Output the (X, Y) coordinate of the center of the cell containing the given text.  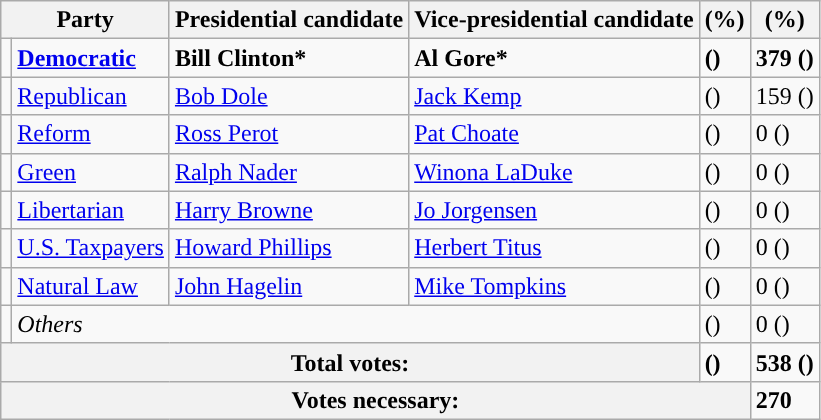
Democratic (91, 58)
Republican (91, 96)
Vice-presidential candidate (554, 20)
Party (86, 20)
Herbert Titus (554, 248)
Libertarian (91, 210)
Ralph Nader (288, 172)
Bill Clinton* (288, 58)
Al Gore* (554, 58)
270 (784, 400)
U.S. Taxpayers (91, 248)
Total votes: (350, 362)
Howard Phillips (288, 248)
538 () (784, 362)
Reform (91, 134)
Others (356, 324)
Jack Kemp (554, 96)
Ross Perot (288, 134)
Green (91, 172)
Natural Law (91, 286)
Winona LaDuke (554, 172)
Pat Choate (554, 134)
379 () (784, 58)
Bob Dole (288, 96)
Mike Tompkins (554, 286)
159 () (784, 96)
Votes necessary: (376, 400)
Presidential candidate (288, 20)
John Hagelin (288, 286)
Jo Jorgensen (554, 210)
Harry Browne (288, 210)
